Extract the [X, Y] coordinate from the center of the cell holding the provided text.  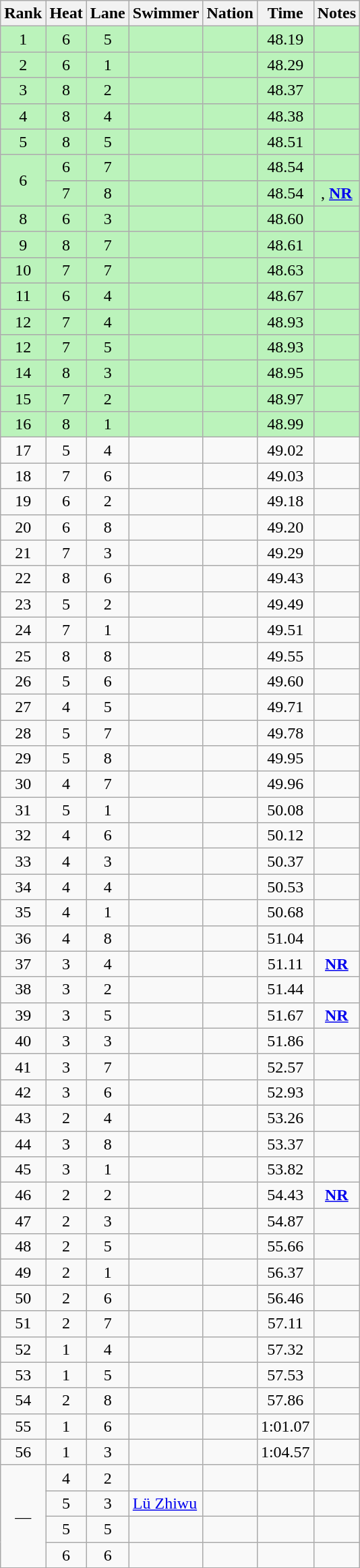
56.37 [285, 1272]
48.99 [285, 425]
57.53 [285, 1375]
49.78 [285, 732]
52.57 [285, 1066]
52.93 [285, 1092]
57.32 [285, 1349]
20 [23, 527]
49.96 [285, 784]
56.46 [285, 1298]
25 [23, 655]
33 [23, 861]
48.95 [285, 373]
51.67 [285, 1015]
41 [23, 1066]
28 [23, 732]
49 [23, 1272]
22 [23, 578]
36 [23, 938]
9 [23, 244]
38 [23, 990]
53.37 [285, 1144]
27 [23, 707]
54.87 [285, 1221]
Rank [23, 13]
Swimmer [166, 13]
31 [23, 810]
50.37 [285, 861]
49.60 [285, 681]
15 [23, 399]
30 [23, 784]
32 [23, 836]
50.08 [285, 810]
29 [23, 759]
21 [23, 553]
48.51 [285, 142]
42 [23, 1092]
34 [23, 887]
50 [23, 1298]
26 [23, 681]
51 [23, 1324]
16 [23, 425]
18 [23, 476]
50.53 [285, 887]
48.61 [285, 244]
51.11 [285, 964]
48.19 [285, 39]
17 [23, 450]
Notes [336, 13]
49.51 [285, 630]
56 [23, 1452]
48.67 [285, 296]
50.12 [285, 836]
48.63 [285, 270]
49.43 [285, 578]
49.29 [285, 553]
37 [23, 964]
24 [23, 630]
49.18 [285, 502]
45 [23, 1170]
Heat [66, 13]
48.29 [285, 65]
Lü Zhiwu [166, 1503]
53.82 [285, 1170]
49.03 [285, 476]
49.71 [285, 707]
57.86 [285, 1401]
48.38 [285, 116]
43 [23, 1118]
Lane [108, 13]
51.44 [285, 990]
49.55 [285, 655]
44 [23, 1144]
19 [23, 502]
52 [23, 1349]
48.60 [285, 219]
46 [23, 1195]
48.97 [285, 399]
, NR [336, 193]
53.26 [285, 1118]
1:01.07 [285, 1426]
10 [23, 270]
39 [23, 1015]
48.37 [285, 90]
51.86 [285, 1041]
1:04.57 [285, 1452]
47 [23, 1221]
49.20 [285, 527]
54 [23, 1401]
49.02 [285, 450]
54.43 [285, 1195]
Time [285, 13]
49.95 [285, 759]
11 [23, 296]
49.49 [285, 604]
53 [23, 1375]
51.04 [285, 938]
50.68 [285, 913]
35 [23, 913]
40 [23, 1041]
23 [23, 604]
Nation [230, 13]
55 [23, 1426]
14 [23, 373]
57.11 [285, 1324]
55.66 [285, 1247]
— [23, 1516]
48 [23, 1247]
